Detect which cell encompasses the target text, then output its [x, y] center coordinate. 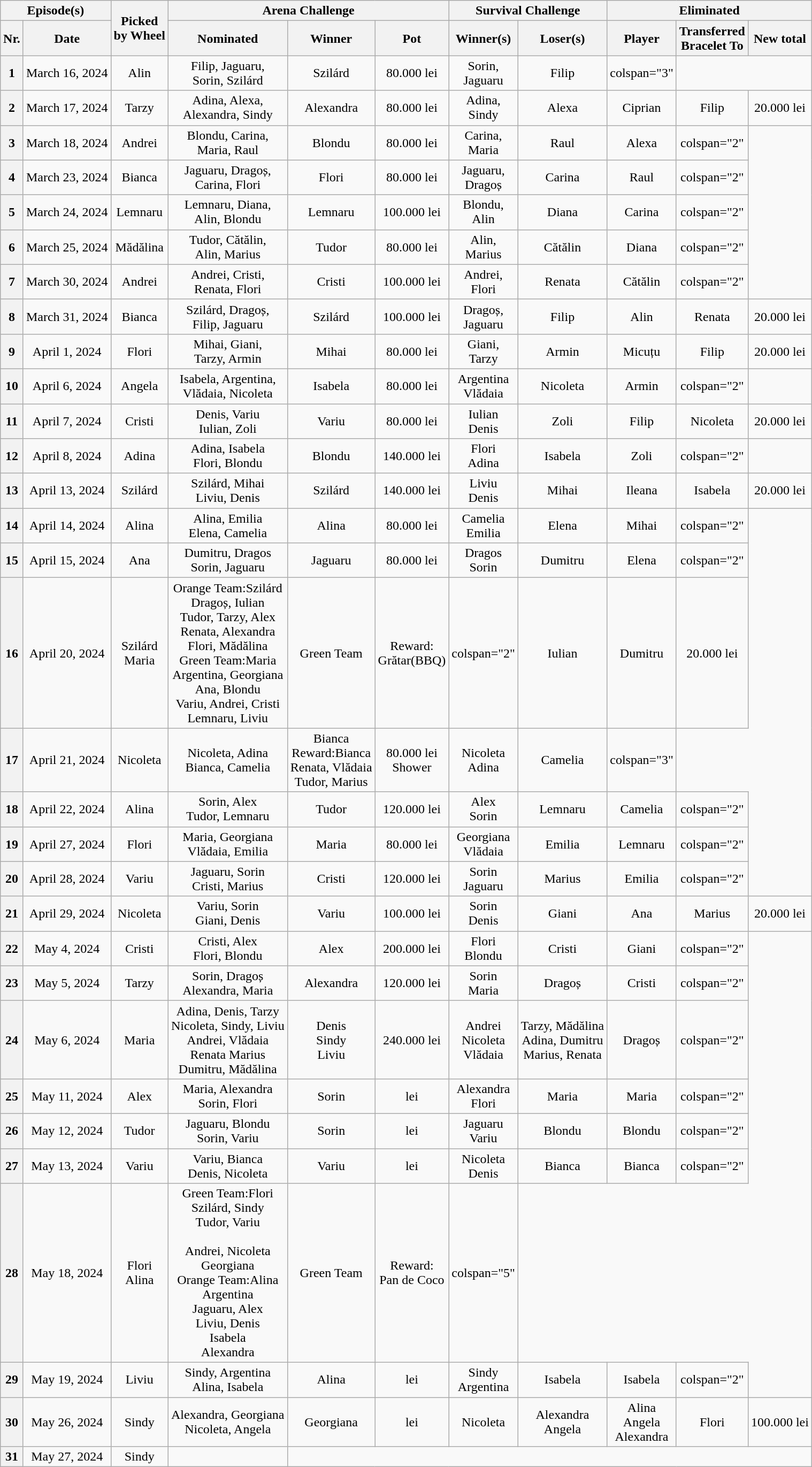
Sorin Maria [484, 983]
Maria, Alexandra Sorin, Flori [228, 1096]
Denis, Variu Iulian, Zoli [228, 421]
March 17, 2024 [67, 108]
Nicoleta, Adina Bianca, Camelia [228, 760]
Adina, Denis, Tarzy Nicoleta, Sindy, Liviu Andrei, Vlădaia Renata Marius Dumitru, Mădălina [228, 1040]
March 30, 2024 [67, 281]
April 27, 2024 [67, 844]
Pot [412, 39]
Jaguaru, Sorin Cristi, Marius [228, 878]
Adina, Sindy [484, 108]
April 28, 2024 [67, 878]
Alex Sorin [484, 809]
May 18, 2024 [67, 1273]
31 [12, 1457]
240.000 lei [412, 1040]
8 [12, 317]
Eliminated [709, 11]
Sorin Jaguaru [484, 878]
May 5, 2024 [67, 983]
April 13, 2024 [67, 491]
Loser(s) [562, 39]
Variu, Bianca Denis, Nicoleta [228, 1165]
May 19, 2024 [67, 1380]
Bianca Reward:Bianca Renata, Vlădaia Tudor, Marius [331, 760]
Winner [331, 39]
Dragoș, Jaguaru [484, 317]
5 [12, 212]
Iulian Denis [484, 421]
Sorin, Jaguaru [484, 73]
March 31, 2024 [67, 317]
13 [12, 491]
6 [12, 247]
colspan="5" [484, 1273]
Winner(s) [484, 39]
29 [12, 1380]
Denis Sindy Liviu [331, 1040]
17 [12, 760]
Ciprian [642, 108]
Jaguaru, Dragoș, Carina, Flori [228, 178]
Flori Alina [139, 1273]
April 20, 2024 [67, 653]
Liviu Denis [484, 491]
Szilárd, Mihai Liviu, Denis [228, 491]
Andrei Nicoleta Vlădaia [484, 1040]
March 16, 2024 [67, 73]
11 [12, 421]
Szilárd, Dragoș, Filip, Jaguaru [228, 317]
Micuțu [642, 351]
Filip, Jaguaru, Sorin, Szilárd [228, 73]
Andrei, Flori [484, 281]
Mihai, Giani,Tarzy, Armin [228, 351]
Carina, Maria [484, 142]
Nicoleta Denis [484, 1165]
Player [642, 39]
Reward: Grătar(BBQ) [412, 653]
Cristi, Alex Flori, Blondu [228, 948]
Sindy, Argentina Alina, Isabela [228, 1380]
March 18, 2024 [67, 142]
Lemnaru, Diana, Alin, Blondu [228, 212]
Arena Challenge [308, 11]
Alexandra Angela [562, 1422]
Sorin Denis [484, 914]
March 24, 2024 [67, 212]
4 [12, 178]
May 11, 2024 [67, 1096]
14 [12, 525]
April 1, 2024 [67, 351]
Andrei, Cristi, Renata, Flori [228, 281]
Date [67, 39]
Iulian [562, 653]
Blondu, Alin [484, 212]
April 21, 2024 [67, 760]
Survival Challenge [528, 11]
Camelia Emilia [484, 525]
Ileana [642, 491]
1 [12, 73]
May 12, 2024 [67, 1131]
27 [12, 1165]
15 [12, 561]
Liviu [139, 1380]
23 [12, 983]
19 [12, 844]
April 14, 2024 [67, 525]
March 23, 2024 [67, 178]
9 [12, 351]
May 27, 2024 [67, 1457]
Dumitru, Dragos Sorin, Jaguaru [228, 561]
Reward:Pan de Coco [412, 1273]
22 [12, 948]
Jaguaru [331, 561]
Transferred Bracelet To [712, 39]
26 [12, 1131]
April 22, 2024 [67, 809]
Flori Adina [484, 456]
New total [780, 39]
30 [12, 1422]
April 6, 2024 [67, 386]
April 29, 2024 [67, 914]
Dragos Sorin [484, 561]
Sorin, Alex Tudor, Lemnaru [228, 809]
10 [12, 386]
2 [12, 108]
16 [12, 653]
80.000 leiShower [412, 760]
21 [12, 914]
Alexandra, Georgiana Nicoleta, Angela [228, 1422]
Georgiana Vlădaia [484, 844]
Variu, Sorin Giani, Denis [228, 914]
Alina, Emilia Elena, Camelia [228, 525]
Sindy Argentina [484, 1380]
May 26, 2024 [67, 1422]
Jaguaru, Blondu Sorin, Variu [228, 1131]
20 [12, 878]
18 [12, 809]
Angela [139, 386]
Adina [139, 456]
12 [12, 456]
Nominated [228, 39]
Adina, Isabela Flori, Blondu [228, 456]
24 [12, 1040]
Georgiana [331, 1422]
200.000 lei [412, 948]
May 6, 2024 [67, 1040]
April 7, 2024 [67, 421]
3 [12, 142]
Tarzy, Mădălina Adina, Dumitru Marius, Renata [562, 1040]
Jaguaru Variu [484, 1131]
25 [12, 1096]
Argentina Vlădaia [484, 386]
Nicoleta Adina [484, 760]
May 13, 2024 [67, 1165]
Mădălina [139, 247]
Alin, Marius [484, 247]
Giani, Tarzy [484, 351]
Tudor, Cătălin, Alin, Marius [228, 247]
Jaguaru, Dragoș [484, 178]
Alexandra Flori [484, 1096]
Green Team:Flori Szilárd, Sindy Tudor, Variu Andrei, Nicoleta Georgiana Orange Team:Alina Argentina Jaguaru, Alex Liviu, Denis Isabela Alexandra [228, 1273]
Flori Blondu [484, 948]
May 4, 2024 [67, 948]
Episode(s) [56, 11]
March 25, 2024 [67, 247]
April 15, 2024 [67, 561]
28 [12, 1273]
April 8, 2024 [67, 456]
7 [12, 281]
Isabela, Argentina,Vlădaia, Nicoleta [228, 386]
Maria, Georgiana Vlădaia, Emilia [228, 844]
Alina Angela Alexandra [642, 1422]
Nr. [12, 39]
Szilárd Maria [139, 653]
Blondu, Carina, Maria, Raul [228, 142]
Sorin, Dragoș Alexandra, Maria [228, 983]
Adina, Alexa, Alexandra, Sindy [228, 108]
Picked by Wheel [139, 28]
